Capture the cell that displays the provided text and extract its [X, Y] central coordinate. 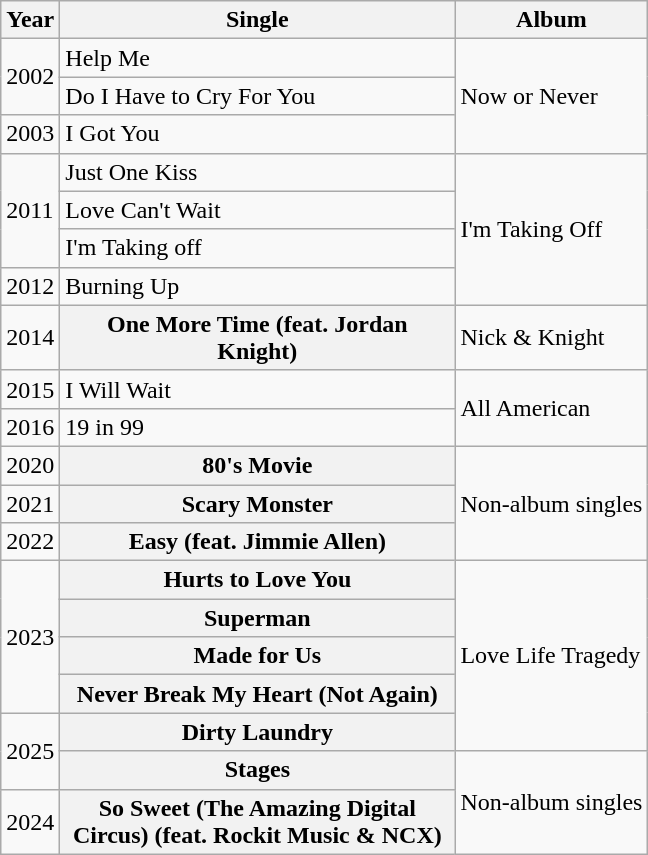
Nick & Knight [552, 338]
Superman [258, 618]
Burning Up [258, 286]
Stages [258, 770]
2022 [30, 542]
Single [258, 20]
Album [552, 20]
2012 [30, 286]
2002 [30, 77]
Help Me [258, 58]
So Sweet (The Amazing Digital Circus) (feat. Rockit Music & NCX) [258, 822]
Now or Never [552, 96]
2011 [30, 210]
2024 [30, 822]
I'm Taking off [258, 248]
2016 [30, 427]
Love Can't Wait [258, 210]
19 in 99 [258, 427]
Just One Kiss [258, 172]
2021 [30, 503]
I Will Wait [258, 389]
Hurts to Love You [258, 580]
I'm Taking Off [552, 229]
Do I Have to Cry For You [258, 96]
Year [30, 20]
80's Movie [258, 465]
Never Break My Heart (Not Again) [258, 694]
All American [552, 408]
One More Time (feat. Jordan Knight) [258, 338]
2014 [30, 338]
Scary Monster [258, 503]
Made for Us [258, 656]
Easy (feat. Jimmie Allen) [258, 542]
2023 [30, 637]
I Got You [258, 134]
2025 [30, 751]
2020 [30, 465]
2015 [30, 389]
2003 [30, 134]
Love Life Tragedy [552, 656]
Dirty Laundry [258, 732]
